Extract the (X, Y) coordinate from the center of the cell holding the provided text.  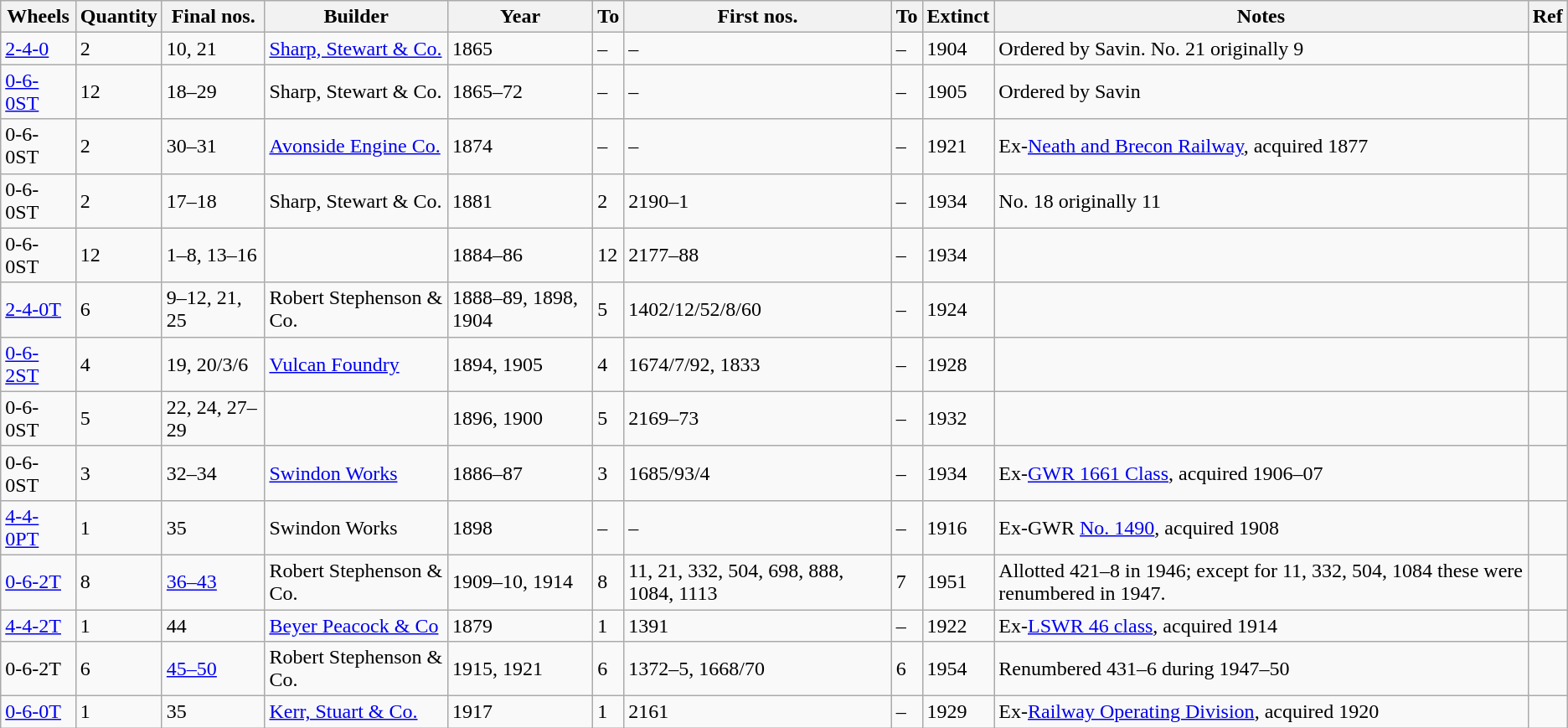
2-4-0 (39, 49)
1888–89, 1898, 1904 (519, 310)
1917 (519, 712)
Wheels (39, 17)
1951 (958, 581)
Kerr, Stuart & Co. (356, 712)
0-6-0T (39, 712)
1932 (958, 419)
19, 20/3/6 (213, 364)
1884–86 (519, 255)
Avonside Engine Co. (356, 146)
Ex-Neath and Brecon Railway, acquired 1877 (1261, 146)
36–43 (213, 581)
Ref (1548, 17)
1–8, 13–16 (213, 255)
32–34 (213, 472)
2161 (758, 712)
1674/7/92, 1833 (758, 364)
Ex-GWR No. 1490, acquired 1908 (1261, 528)
1915, 1921 (519, 669)
10, 21 (213, 49)
1865 (519, 49)
1904 (958, 49)
30–31 (213, 146)
1896, 1900 (519, 419)
Ordered by Savin. No. 21 originally 9 (1261, 49)
Ex-GWR 1661 Class, acquired 1906–07 (1261, 472)
11, 21, 332, 504, 698, 888, 1084, 1113 (758, 581)
Extinct (958, 17)
22, 24, 27–29 (213, 419)
1916 (958, 528)
1894, 1905 (519, 364)
1898 (519, 528)
18–29 (213, 92)
2169–73 (758, 419)
1905 (958, 92)
Allotted 421–8 in 1946; except for 11, 332, 504, 1084 these were renumbered in 1947. (1261, 581)
Ordered by Savin (1261, 92)
Ex-Railway Operating Division, acquired 1920 (1261, 712)
Quantity (119, 17)
1886–87 (519, 472)
Notes (1261, 17)
1874 (519, 146)
Ex-LSWR 46 class, acquired 1914 (1261, 626)
2177–88 (758, 255)
1685/93/4 (758, 472)
7 (906, 581)
1865–72 (519, 92)
17–18 (213, 201)
1402/12/52/8/60 (758, 310)
Builder (356, 17)
0-6-2ST (39, 364)
Year (519, 17)
2190–1 (758, 201)
Beyer Peacock & Co (356, 626)
1929 (958, 712)
2-4-0T (39, 310)
9–12, 21, 25 (213, 310)
1954 (958, 669)
1924 (958, 310)
Renumbered 431–6 during 1947–50 (1261, 669)
44 (213, 626)
1372–5, 1668/70 (758, 669)
Vulcan Foundry (356, 364)
1909–10, 1914 (519, 581)
First nos. (758, 17)
1881 (519, 201)
1879 (519, 626)
1391 (758, 626)
Final nos. (213, 17)
4-4-2T (39, 626)
No. 18 originally 11 (1261, 201)
1921 (958, 146)
1922 (958, 626)
45–50 (213, 669)
4-4-0PT (39, 528)
1928 (958, 364)
